For the text-containing cell, return its midpoint in (x, y) coordinate format. 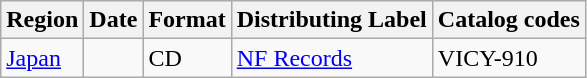
NF Records (332, 58)
Japan (42, 58)
Region (42, 20)
Distributing Label (332, 20)
Catalog codes (508, 20)
Format (187, 20)
VICY-910 (508, 58)
Date (114, 20)
CD (187, 58)
